For the text-containing cell, return its midpoint in (x, y) coordinate format. 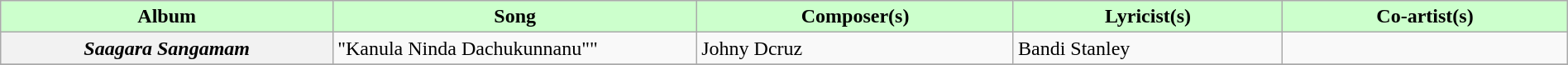
Saagara Sangamam (167, 48)
Composer(s) (855, 17)
Song (515, 17)
Co-artist(s) (1425, 17)
Bandi Stanley (1148, 48)
Lyricist(s) (1148, 17)
"Kanula Ninda Dachukunnanu"" (515, 48)
Album (167, 17)
Johny Dcruz (855, 48)
